Locate the cell with the specified text and output its [X, Y] center coordinate. 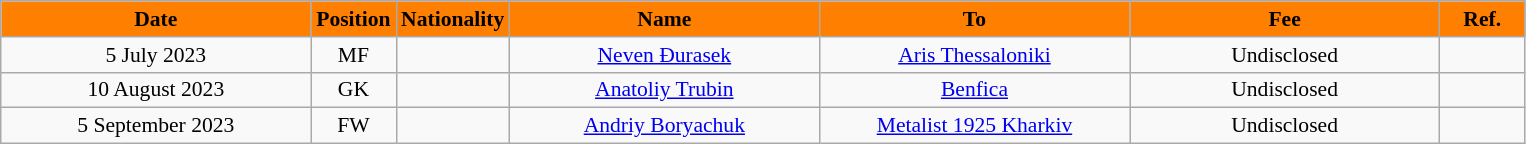
Position [354, 19]
To [974, 19]
Ref. [1482, 19]
Date [156, 19]
Nationality [452, 19]
GK [354, 90]
Fee [1285, 19]
5 September 2023 [156, 126]
Neven Đurasek [664, 55]
MF [354, 55]
FW [354, 126]
Aris Thessaloniki [974, 55]
Metalist 1925 Kharkiv [974, 126]
Name [664, 19]
Benfica [974, 90]
Anatoliy Trubin [664, 90]
Andriy Boryachuk [664, 126]
5 July 2023 [156, 55]
10 August 2023 [156, 90]
